Capture the cell that displays the provided text and extract its (x, y) central coordinate. 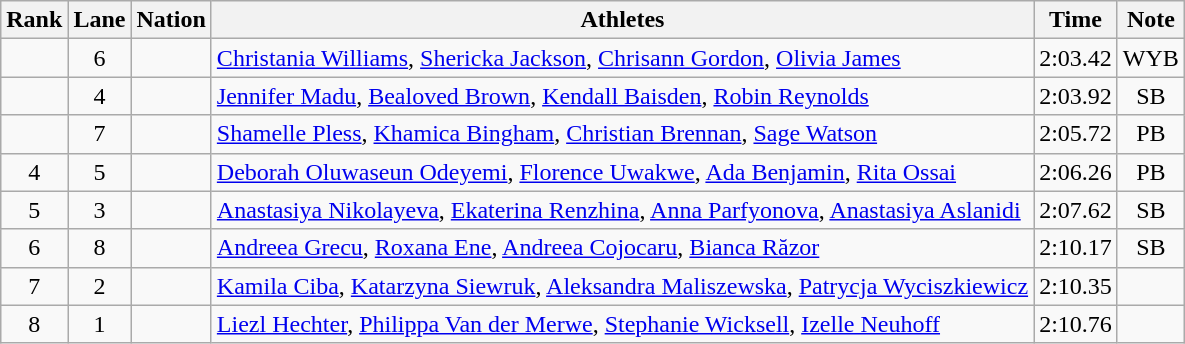
1 (100, 324)
3 (100, 210)
Athletes (622, 20)
Time (1076, 20)
Nation (171, 20)
2:07.62 (1076, 210)
2:03.42 (1076, 58)
2:10.17 (1076, 248)
2:10.35 (1076, 286)
Liezl Hechter, Philippa Van der Merwe, Stephanie Wicksell, Izelle Neuhoff (622, 324)
2 (100, 286)
Shamelle Pless, Khamica Bingham, Christian Brennan, Sage Watson (622, 134)
2:03.92 (1076, 96)
Jennifer Madu, Bealoved Brown, Kendall Baisden, Robin Reynolds (622, 96)
Andreea Grecu, Roxana Ene, Andreea Cojocaru, Bianca Răzor (622, 248)
Anastasiya Nikolayeva, Ekaterina Renzhina, Anna Parfyonova, Anastasiya Aslanidi (622, 210)
Deborah Oluwaseun Odeyemi, Florence Uwakwe, Ada Benjamin, Rita Ossai (622, 172)
2:10.76 (1076, 324)
Kamila Ciba, Katarzyna Siewruk, Aleksandra Maliszewska, Patrycja Wyciszkiewicz (622, 286)
WYB (1150, 58)
2:06.26 (1076, 172)
Lane (100, 20)
Rank (34, 20)
Christania Williams, Shericka Jackson, Chrisann Gordon, Olivia James (622, 58)
Note (1150, 20)
2:05.72 (1076, 134)
